Output the [x, y] coordinate of the center of the cell containing the given text.  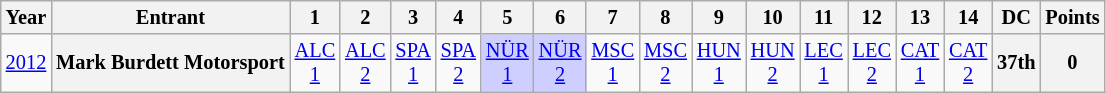
SPA1 [414, 63]
DC [1016, 17]
LEC2 [872, 63]
Year [26, 17]
CAT1 [920, 63]
Points [1072, 17]
5 [508, 17]
2 [365, 17]
NÜR1 [508, 63]
7 [612, 17]
HUN1 [719, 63]
3 [414, 17]
Mark Burdett Motorsport [170, 63]
HUN2 [773, 63]
LEC1 [824, 63]
13 [920, 17]
NÜR2 [560, 63]
1 [315, 17]
14 [968, 17]
SPA2 [458, 63]
MSC2 [666, 63]
CAT2 [968, 63]
37th [1016, 63]
12 [872, 17]
ALC2 [365, 63]
11 [824, 17]
4 [458, 17]
MSC1 [612, 63]
6 [560, 17]
9 [719, 17]
0 [1072, 63]
Entrant [170, 17]
2012 [26, 63]
ALC1 [315, 63]
8 [666, 17]
10 [773, 17]
